Return [x, y] of the center of cell containing provided text 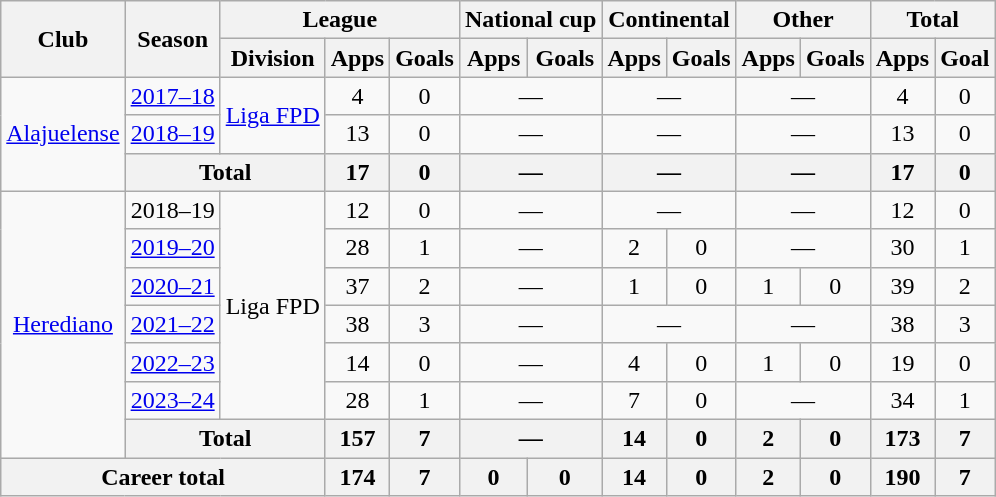
2019–20 [172, 248]
30 [902, 248]
Other [803, 20]
2017–18 [172, 96]
League [340, 20]
34 [902, 400]
Continental [669, 20]
39 [902, 286]
Alajuelense [63, 134]
2023–24 [172, 400]
Herediano [63, 324]
190 [902, 477]
2022–23 [172, 362]
Career total [163, 477]
173 [902, 438]
157 [357, 438]
2020–21 [172, 286]
19 [902, 362]
National cup [530, 20]
37 [357, 286]
174 [357, 477]
Season [172, 39]
2021–22 [172, 324]
Division [272, 58]
Club [63, 39]
Goal [965, 58]
